Capture the cell that displays the provided text and extract its (X, Y) central coordinate. 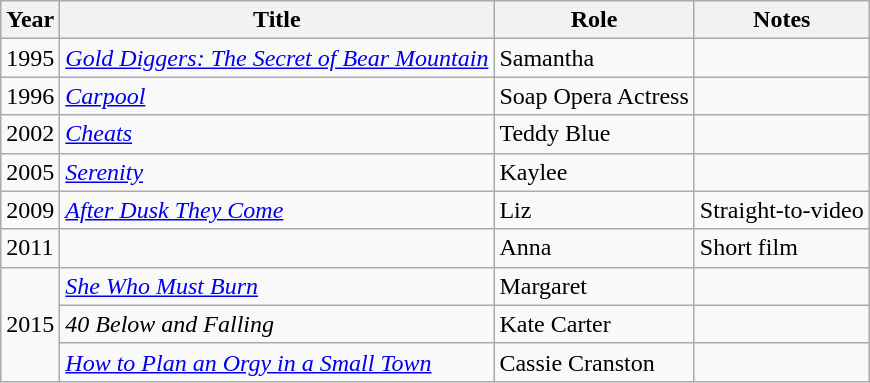
2009 (30, 210)
1995 (30, 58)
Serenity (277, 172)
Year (30, 20)
Notes (782, 20)
Margaret (594, 286)
Kate Carter (594, 324)
How to Plan an Orgy in a Small Town (277, 362)
Cheats (277, 134)
Liz (594, 210)
40 Below and Falling (277, 324)
Short film (782, 248)
She Who Must Burn (277, 286)
Straight-to-video (782, 210)
Carpool (277, 96)
2005 (30, 172)
Role (594, 20)
Anna (594, 248)
Teddy Blue (594, 134)
2011 (30, 248)
1996 (30, 96)
Kaylee (594, 172)
Title (277, 20)
2015 (30, 324)
Cassie Cranston (594, 362)
Samantha (594, 58)
After Dusk They Come (277, 210)
Soap Opera Actress (594, 96)
Gold Diggers: The Secret of Bear Mountain (277, 58)
2002 (30, 134)
